Pinpoint the cell where the given text exists, returning its (X, Y) midpoint coordinate. 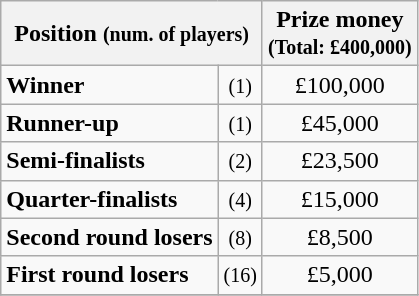
£23,500 (340, 161)
£8,500 (340, 237)
(16) (240, 275)
Prize money(Total: £400,000) (340, 34)
Second round losers (110, 237)
£100,000 (340, 85)
£5,000 (340, 275)
Semi-finalists (110, 161)
Quarter-finalists (110, 199)
£15,000 (340, 199)
Winner (110, 85)
(8) (240, 237)
£45,000 (340, 123)
(2) (240, 161)
Position (num. of players) (132, 34)
Runner-up (110, 123)
First round losers (110, 275)
(4) (240, 199)
